For the text-containing cell, return its midpoint in (x, y) coordinate format. 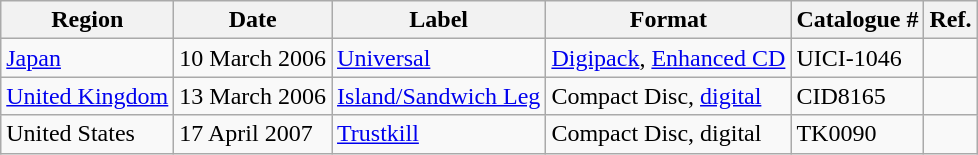
17 April 2007 (253, 134)
Region (88, 20)
10 March 2006 (253, 58)
Ref. (950, 20)
CID8165 (858, 96)
UICI-1046 (858, 58)
Island/Sandwich Leg (439, 96)
Format (668, 20)
United Kingdom (88, 96)
Label (439, 20)
Catalogue # (858, 20)
TK0090 (858, 134)
Japan (88, 58)
United States (88, 134)
Digipack, Enhanced CD (668, 58)
Universal (439, 58)
13 March 2006 (253, 96)
Date (253, 20)
Trustkill (439, 134)
